Provide the (x, y) coordinate of the cell's center where the given text is located.  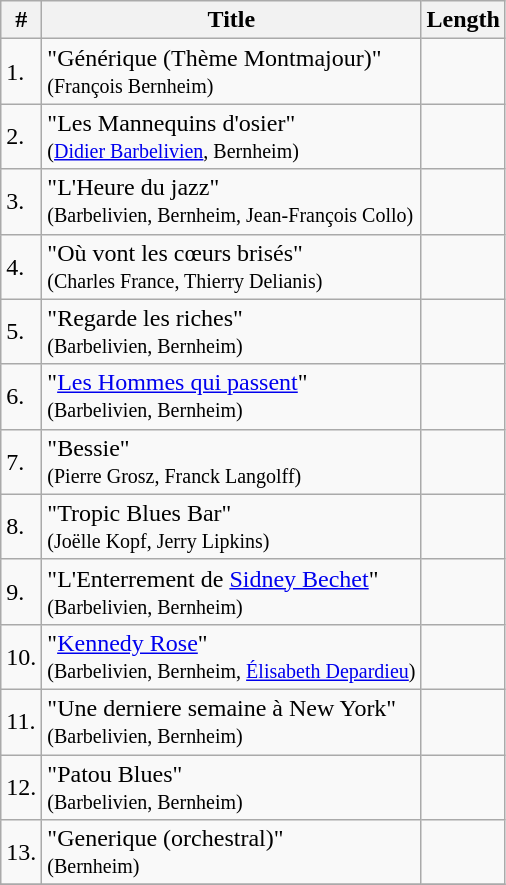
"Patou Blues" (Barbelivien, Bernheim) (232, 786)
"Les Hommes qui passent" (Barbelivien, Bernheim) (232, 396)
3. (22, 202)
"L'Enterrement de Sidney Bechet" (Barbelivien, Bernheim) (232, 592)
2. (22, 136)
"Kennedy Rose" (Barbelivien, Bernheim, Élisabeth Depardieu) (232, 656)
"Bessie" (Pierre Grosz, Franck Langolff) (232, 462)
"Une derniere semaine à New York" (Barbelivien, Bernheim) (232, 722)
"Les Mannequins d'osier" (Didier Barbelivien, Bernheim) (232, 136)
# (22, 20)
"Où vont les cœurs brisés" (Charles France, Thierry Delianis) (232, 266)
7. (22, 462)
4. (22, 266)
8. (22, 526)
"Tropic Blues Bar" (Joëlle Kopf, Jerry Lipkins) (232, 526)
1. (22, 72)
"Generique (orchestral)" (Bernheim) (232, 852)
"Regarde les riches" (Barbelivien, Bernheim) (232, 332)
Title (232, 20)
12. (22, 786)
11. (22, 722)
6. (22, 396)
5. (22, 332)
9. (22, 592)
"L'Heure du jazz" (Barbelivien, Bernheim, Jean-François Collo) (232, 202)
"Générique (Thème Montmajour)" (François Bernheim) (232, 72)
13. (22, 852)
Length (463, 20)
10. (22, 656)
